From the cell containing the given text, extract its center point as [X, Y] coordinate. 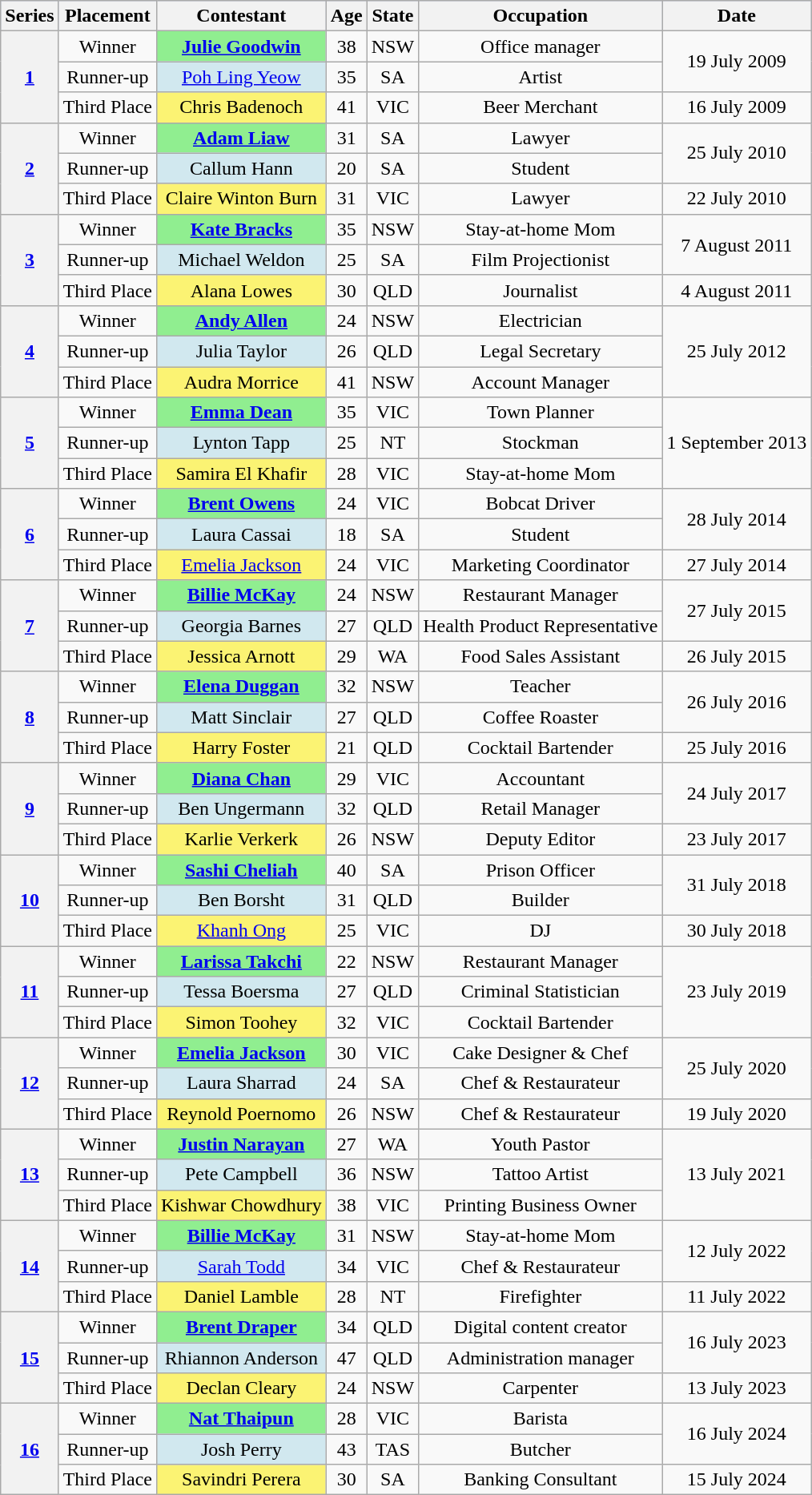
1 [30, 77]
27 July 2014 [737, 565]
Town Planner [541, 413]
Claire Winton Burn [241, 199]
Occupation [541, 16]
Health Product Representative [541, 626]
DJ [541, 931]
Account Manager [541, 382]
40 [346, 869]
Journalist [541, 290]
13 [30, 1175]
Josh Perry [241, 1449]
12 [30, 1083]
Butcher [541, 1449]
Rhiannon Anderson [241, 1358]
11 July 2022 [737, 1296]
Firefighter [541, 1296]
Film Projectionist [541, 260]
22 [346, 961]
Placement [107, 16]
Khanh Ong [241, 931]
16 [30, 1449]
19 July 2009 [737, 62]
Food Sales Assistant [541, 656]
Tattoo Artist [541, 1175]
Adam Liaw [241, 138]
Elena Duggan [241, 687]
25 July 2020 [737, 1068]
Marketing Coordinator [541, 565]
36 [346, 1175]
3 [30, 260]
Callum Hann [241, 168]
15 [30, 1357]
Alana Lowes [241, 290]
Karlie Verkerk [241, 839]
Carpenter [541, 1388]
18 [346, 534]
Brent Owens [241, 504]
Harry Foster [241, 747]
26 July 2015 [737, 656]
Reynold Poernomo [241, 1114]
Cake Designer & Chef [541, 1053]
Audra Morrice [241, 382]
Emma Dean [241, 413]
Contestant [241, 16]
Sashi Cheliah [241, 869]
Laura Sharrad [241, 1083]
22 July 2010 [737, 199]
Poh Ling Yeow [241, 77]
31 July 2018 [737, 885]
4 August 2011 [737, 290]
9 [30, 808]
Office manager [541, 46]
16 July 2024 [737, 1434]
Kishwar Chowdhury [241, 1205]
25 July 2010 [737, 153]
6 [30, 534]
13 July 2023 [737, 1388]
43 [346, 1449]
Daniel Lamble [241, 1296]
Jessica Arnott [241, 656]
Bobcat Driver [541, 504]
13 July 2021 [737, 1175]
Prison Officer [541, 869]
4 [30, 351]
Youth Pastor [541, 1144]
Tessa Boersma [241, 992]
27 July 2015 [737, 610]
Laura Cassai [241, 534]
10 [30, 900]
Kate Bracks [241, 229]
24 July 2017 [737, 793]
Criminal Statistician [541, 992]
Beer Merchant [541, 107]
Printing Business Owner [541, 1205]
TAS [392, 1449]
11 [30, 992]
25 July 2016 [737, 747]
Digital content creator [541, 1327]
Andy Allen [241, 320]
8 [30, 717]
23 July 2019 [737, 992]
Stockman [541, 443]
7 [30, 626]
Coffee Roaster [541, 717]
Sarah Todd [241, 1266]
Pete Campbell [241, 1175]
Savindri Perera [241, 1480]
2 [30, 168]
Banking Consultant [541, 1480]
Julia Taylor [241, 351]
5 [30, 443]
Series [30, 16]
Artist [541, 77]
Chris Badenoch [241, 107]
19 July 2020 [737, 1114]
Retail Manager [541, 808]
Builder [541, 901]
Matt Sinclair [241, 717]
30 July 2018 [737, 931]
12 July 2022 [737, 1251]
16 July 2023 [737, 1342]
25 July 2012 [737, 351]
Deputy Editor [541, 839]
Samira El Khafir [241, 473]
7 August 2011 [737, 244]
Age [346, 16]
Barista [541, 1419]
Ben Ungermann [241, 808]
26 July 2016 [737, 702]
20 [346, 168]
Lynton Tapp [241, 443]
Nat Thaipun [241, 1419]
Electrician [541, 320]
Diana Chan [241, 778]
1 September 2013 [737, 443]
Julie Goodwin [241, 46]
Ben Borsht [241, 901]
Accountant [541, 778]
Georgia Barnes [241, 626]
21 [346, 747]
23 July 2017 [737, 839]
14 [30, 1266]
Teacher [541, 687]
Administration manager [541, 1358]
Simon Toohey [241, 1022]
16 July 2009 [737, 107]
28 July 2014 [737, 519]
Larissa Takchi [241, 961]
47 [346, 1358]
State [392, 16]
15 July 2024 [737, 1480]
Legal Secretary [541, 351]
Justin Narayan [241, 1144]
Michael Weldon [241, 260]
Brent Draper [241, 1327]
Declan Cleary [241, 1388]
Date [737, 16]
